Search for the cell housing the specified text and yield its [X, Y] center coordinate. 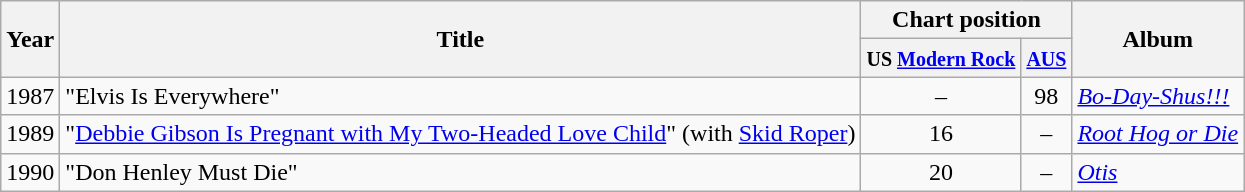
Chart position [966, 20]
Title [460, 39]
1990 [30, 172]
Bo-Day-Shus!!! [1158, 96]
16 [941, 134]
"Elvis Is Everywhere" [460, 96]
"Debbie Gibson Is Pregnant with My Two-Headed Love Child" (with Skid Roper) [460, 134]
AUS [1046, 58]
1989 [30, 134]
Album [1158, 39]
Root Hog or Die [1158, 134]
98 [1046, 96]
"Don Henley Must Die" [460, 172]
US Modern Rock [941, 58]
20 [941, 172]
Year [30, 39]
1987 [30, 96]
Otis [1158, 172]
